Determine the [x, y] coordinate at the center of the cell enclosing the given text.  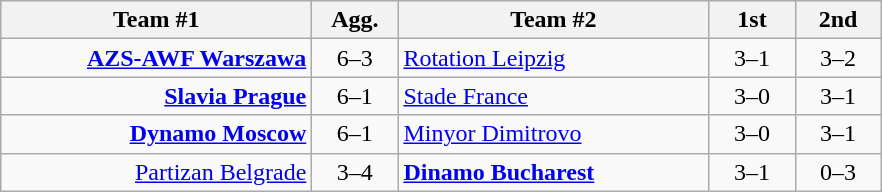
0–3 [838, 172]
Team #2 [554, 20]
3–2 [838, 58]
Stade France [554, 96]
1st [752, 20]
Partizan Belgrade [156, 172]
Dinamo Bucharest [554, 172]
Slavia Prague [156, 96]
Rotation Leipzig [554, 58]
AZS-AWF Warszawa [156, 58]
6–3 [355, 58]
Team #1 [156, 20]
2nd [838, 20]
Minyor Dimitrovo [554, 134]
3–4 [355, 172]
Agg. [355, 20]
Dynamo Moscow [156, 134]
